Locate the cell with the specified text and output its (X, Y) center coordinate. 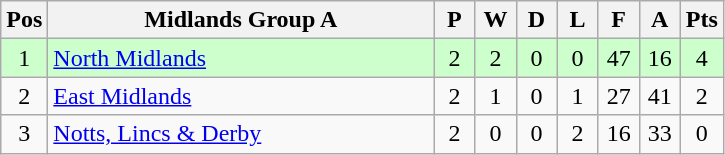
33 (660, 134)
4 (702, 58)
North Midlands (241, 58)
Notts, Lincs & Derby (241, 134)
P (454, 20)
47 (618, 58)
W (496, 20)
Pos (24, 20)
3 (24, 134)
27 (618, 96)
Midlands Group A (241, 20)
41 (660, 96)
D (536, 20)
L (578, 20)
Pts (702, 20)
A (660, 20)
F (618, 20)
East Midlands (241, 96)
